Determine the [X, Y] coordinate at the center of the cell enclosing the given text.  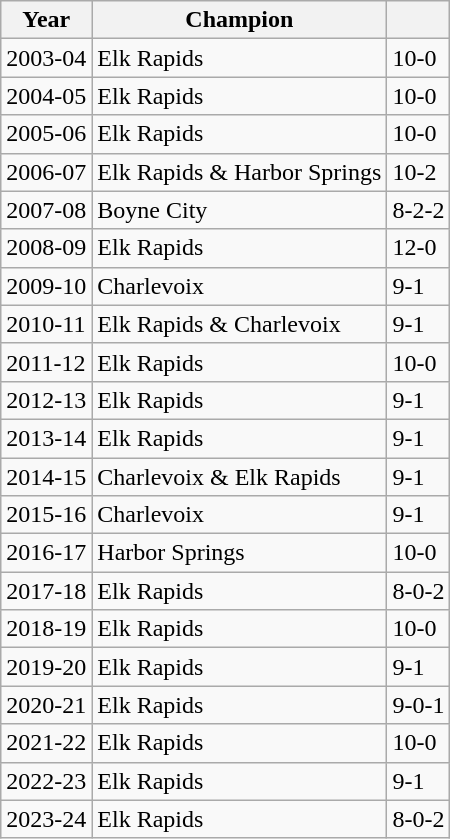
2015-16 [46, 515]
2021-22 [46, 743]
Champion [240, 20]
Charlevoix & Elk Rapids [240, 477]
2006-07 [46, 172]
2012-13 [46, 400]
Boyne City [240, 210]
10-2 [418, 172]
2004-05 [46, 96]
2009-10 [46, 286]
2014-15 [46, 477]
2023-24 [46, 819]
8-2-2 [418, 210]
12-0 [418, 248]
2011-12 [46, 362]
2022-23 [46, 781]
Elk Rapids & Harbor Springs [240, 172]
2008-09 [46, 248]
2007-08 [46, 210]
Year [46, 20]
2005-06 [46, 134]
2003-04 [46, 58]
Harbor Springs [240, 553]
2020-21 [46, 705]
2019-20 [46, 667]
2010-11 [46, 324]
2017-18 [46, 591]
Elk Rapids & Charlevoix [240, 324]
2016-17 [46, 553]
9-0-1 [418, 705]
2013-14 [46, 438]
2018-19 [46, 629]
